Search for the cell housing the specified text and yield its [x, y] center coordinate. 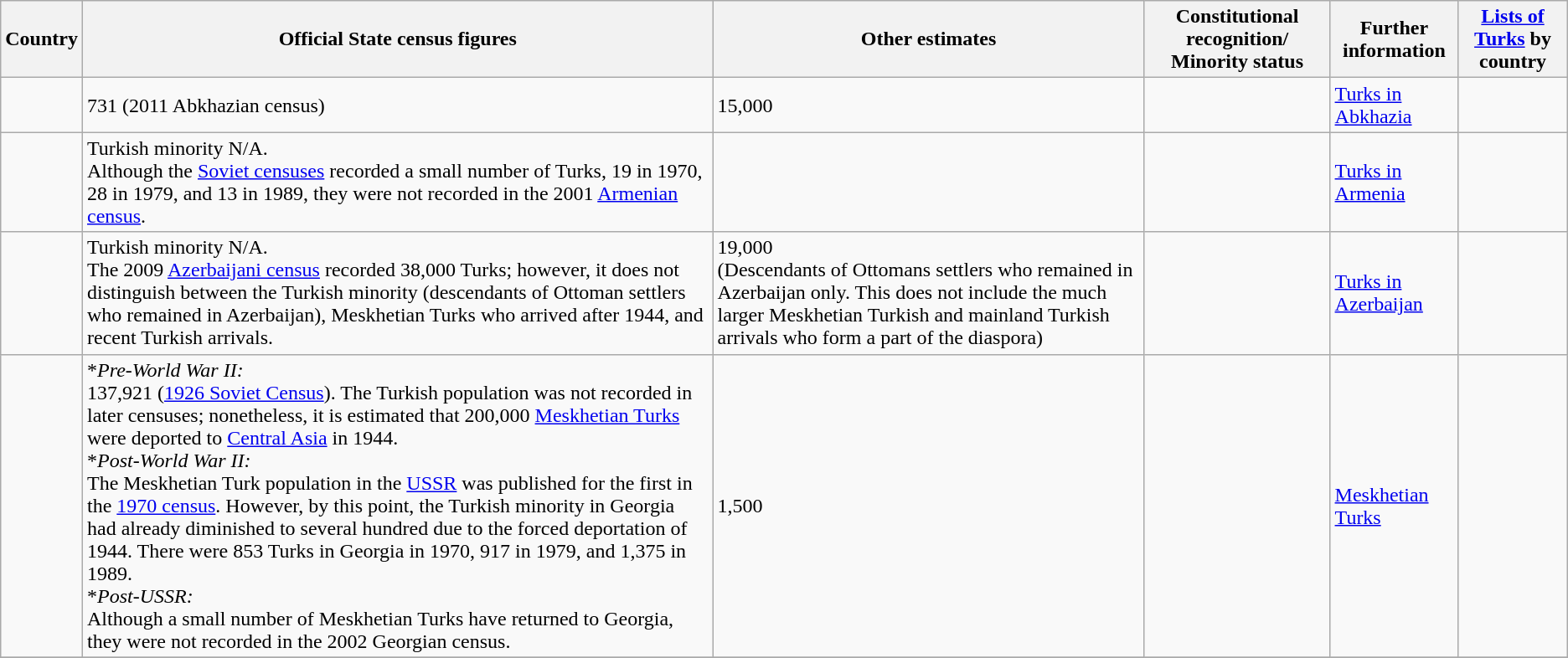
Turks in Abkhazia [1394, 105]
Official State census figures [397, 39]
Other estimates [928, 39]
Country [42, 39]
Turks in Armenia [1394, 182]
Turks in Azerbaijan [1394, 293]
Further information [1394, 39]
Lists of Turks by country [1513, 39]
1,500 [928, 506]
Meskhetian Turks [1394, 506]
Constitutional recognition/ Minority status [1237, 39]
15,000 [928, 105]
731 (2011 Abkhazian census) [397, 105]
